Search for the cell housing the specified text and yield its (x, y) center coordinate. 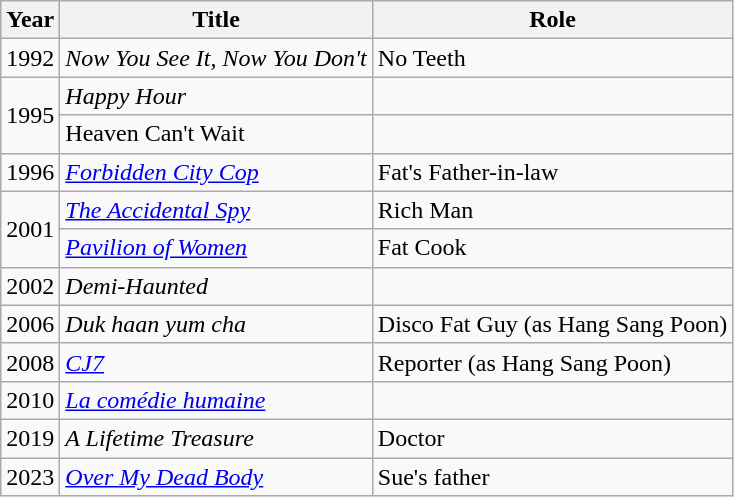
Reporter (as Hang Sang Poon) (552, 362)
2023 (30, 477)
Duk haan yum cha (216, 324)
CJ7 (216, 362)
La comédie humaine (216, 400)
Role (552, 20)
Fat's Father-in-law (552, 172)
Pavilion of Women (216, 248)
A Lifetime Treasure (216, 438)
1996 (30, 172)
Title (216, 20)
Over My Dead Body (216, 477)
Disco Fat Guy (as Hang Sang Poon) (552, 324)
Heaven Can't Wait (216, 134)
Sue's father (552, 477)
2010 (30, 400)
2002 (30, 286)
Year (30, 20)
2006 (30, 324)
Now You See It, Now You Don't (216, 58)
Demi-Haunted (216, 286)
Happy Hour (216, 96)
Rich Man (552, 210)
The Accidental Spy (216, 210)
Forbidden City Cop (216, 172)
No Teeth (552, 58)
1995 (30, 115)
Fat Cook (552, 248)
2001 (30, 229)
2008 (30, 362)
1992 (30, 58)
2019 (30, 438)
Doctor (552, 438)
